Find where the given text appears and provide that cell's center as [x, y] coordinate. 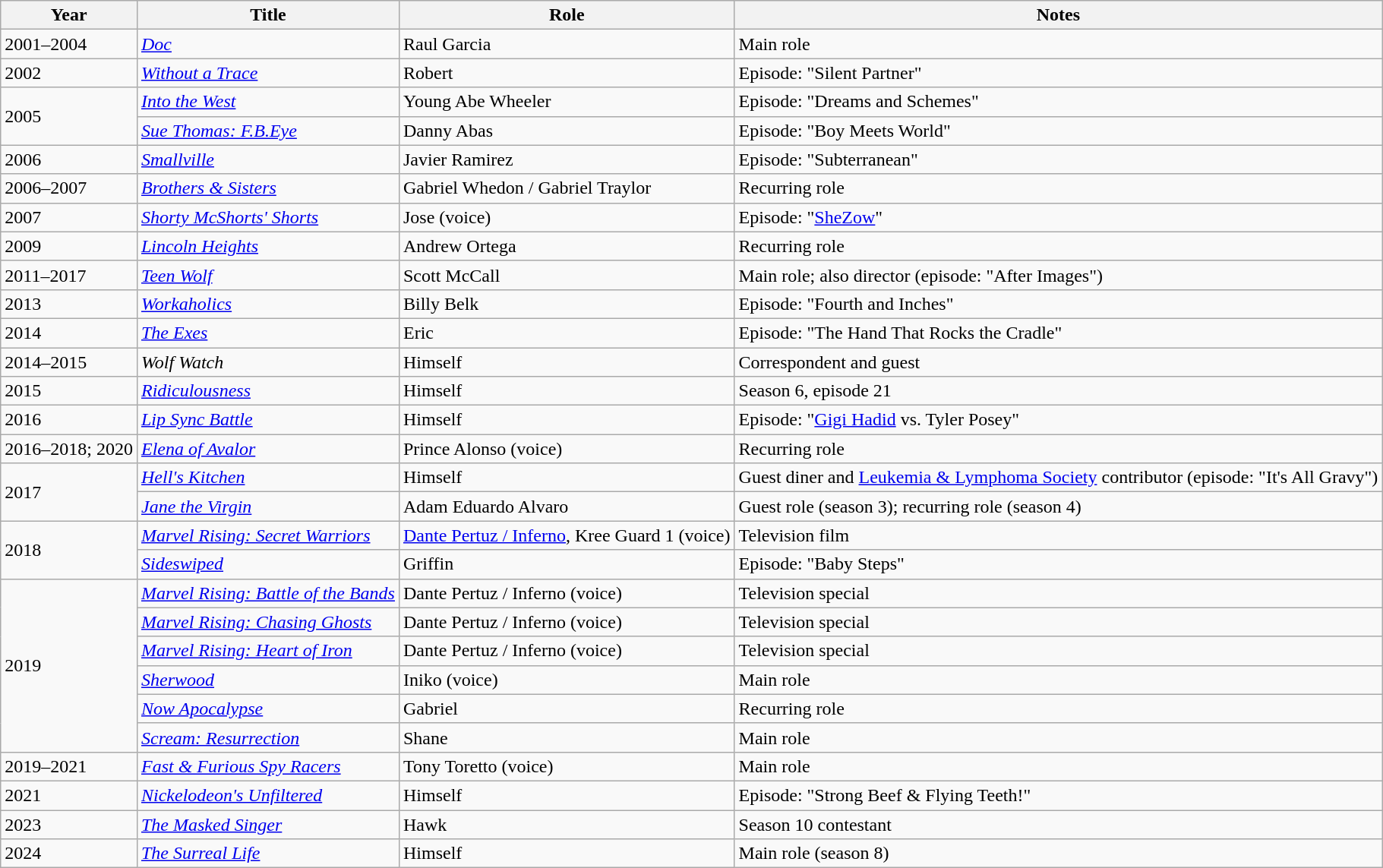
Title [267, 15]
2019 [69, 665]
Television film [1059, 535]
Role [567, 15]
Gabriel [567, 709]
Hawk [567, 824]
Jose (voice) [567, 217]
Episode: "Dreams and Schemes" [1059, 102]
Brothers & Sisters [267, 188]
Episode: "Fourth and Inches" [1059, 304]
2021 [69, 795]
Prince Alonso (voice) [567, 449]
2016–2018; 2020 [69, 449]
Scream: Resurrection [267, 737]
Ridiculousness [267, 391]
Season 10 contestant [1059, 824]
Marvel Rising: Battle of the Bands [267, 593]
Tony Toretto (voice) [567, 766]
Guest role (season 3); recurring role (season 4) [1059, 507]
Elena of Avalor [267, 449]
Gabriel Whedon / Gabriel Traylor [567, 188]
Young Abe Wheeler [567, 102]
Guest diner and Leukemia & Lymphoma Society contributor (episode: "It's All Gravy") [1059, 478]
Scott McCall [567, 275]
2024 [69, 854]
Nickelodeon's Unfiltered [267, 795]
2013 [69, 304]
Andrew Ortega [567, 246]
Marvel Rising: Secret Warriors [267, 535]
2001–2004 [69, 44]
Sherwood [267, 680]
Javier Ramirez [567, 159]
Episode: "Subterranean" [1059, 159]
Year [69, 15]
Main role (season 8) [1059, 854]
2006 [69, 159]
The Masked Singer [267, 824]
Griffin [567, 564]
Eric [567, 333]
2015 [69, 391]
Episode: "SheZow" [1059, 217]
Wolf Watch [267, 362]
Correspondent and guest [1059, 362]
Raul Garcia [567, 44]
Shorty McShorts' Shorts [267, 217]
Sideswiped [267, 564]
Marvel Rising: Chasing Ghosts [267, 622]
Sue Thomas: F.B.Eye [267, 131]
Into the West [267, 102]
Lip Sync Battle [267, 420]
Workaholics [267, 304]
Iniko (voice) [567, 680]
Fast & Furious Spy Racers [267, 766]
2006–2007 [69, 188]
Season 6, episode 21 [1059, 391]
2002 [69, 73]
The Surreal Life [267, 854]
Shane [567, 737]
2014–2015 [69, 362]
Teen Wolf [267, 275]
Jane the Virgin [267, 507]
Doc [267, 44]
2017 [69, 492]
2011–2017 [69, 275]
Danny Abas [567, 131]
Episode: "Baby Steps" [1059, 564]
Episode: "Boy Meets World" [1059, 131]
2014 [69, 333]
Episode: "The Hand That Rocks the Cradle" [1059, 333]
The Exes [267, 333]
Dante Pertuz / Inferno, Kree Guard 1 (voice) [567, 535]
Episode: "Silent Partner" [1059, 73]
2005 [69, 116]
Episode: "Strong Beef & Flying Teeth!" [1059, 795]
Hell's Kitchen [267, 478]
Main role; also director (episode: "After Images") [1059, 275]
Adam Eduardo Alvaro [567, 507]
2009 [69, 246]
2019–2021 [69, 766]
2023 [69, 824]
Billy Belk [567, 304]
2018 [69, 550]
2016 [69, 420]
Now Apocalypse [267, 709]
2007 [69, 217]
Episode: "Gigi Hadid vs. Tyler Posey" [1059, 420]
Robert [567, 73]
Without a Trace [267, 73]
Lincoln Heights [267, 246]
Notes [1059, 15]
Smallville [267, 159]
Marvel Rising: Heart of Iron [267, 651]
